Locate the cell with the specified text and output its (x, y) center coordinate. 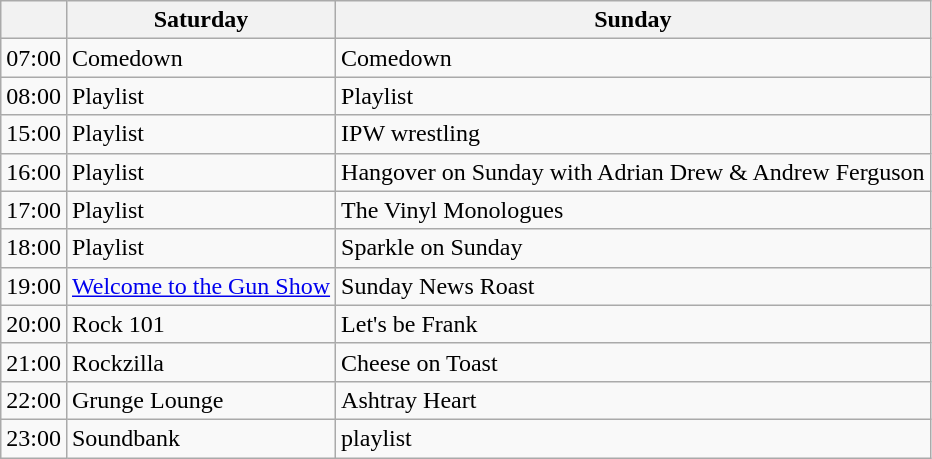
20:00 (34, 324)
19:00 (34, 286)
Soundbank (200, 438)
Sparkle on Sunday (634, 248)
Let's be Frank (634, 324)
17:00 (34, 210)
Rockzilla (200, 362)
08:00 (34, 96)
Sunday (634, 20)
Sunday News Roast (634, 286)
07:00 (34, 58)
21:00 (34, 362)
15:00 (34, 134)
IPW wrestling (634, 134)
Welcome to the Gun Show (200, 286)
Saturday (200, 20)
The Vinyl Monologues (634, 210)
Hangover on Sunday with Adrian Drew & Andrew Ferguson (634, 172)
16:00 (34, 172)
Ashtray Heart (634, 400)
Cheese on Toast (634, 362)
18:00 (34, 248)
Rock 101 (200, 324)
22:00 (34, 400)
playlist (634, 438)
23:00 (34, 438)
Grunge Lounge (200, 400)
